Scan for the cell matching the given text and deliver its [x, y] coordinate at center. 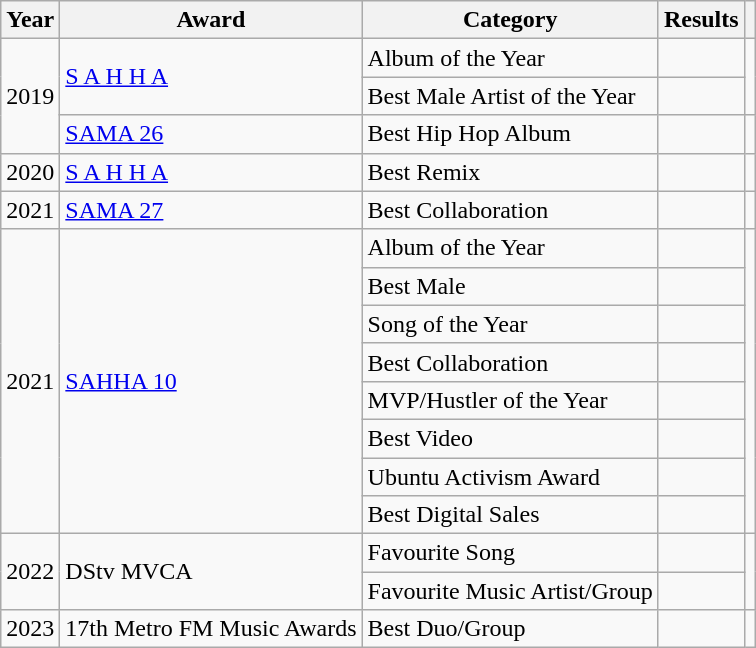
17th Metro FM Music Awards [211, 629]
Best Video [510, 438]
Best Male Artist of the Year [510, 96]
SAHHA 10 [211, 381]
Category [510, 20]
Best Hip Hop Album [510, 134]
SAMA 27 [211, 210]
Results [701, 20]
Best Duo/Group [510, 629]
SAMA 26 [211, 134]
Award [211, 20]
Favourite Song [510, 553]
MVP/Hustler of the Year [510, 400]
2020 [30, 172]
2019 [30, 96]
2022 [30, 572]
Best Male [510, 286]
Ubuntu Activism Award [510, 477]
Song of the Year [510, 324]
Best Digital Sales [510, 515]
DStv MVCA [211, 572]
Best Remix [510, 172]
Favourite Music Artist/Group [510, 591]
Year [30, 20]
2023 [30, 629]
